Determine the (x, y) coordinate at the center of the cell enclosing the given text.  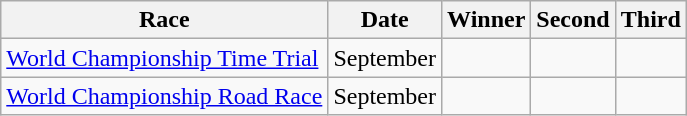
Race (164, 20)
Second (573, 20)
World Championship Time Trial (164, 58)
Winner (486, 20)
World Championship Road Race (164, 96)
Third (650, 20)
Date (385, 20)
